Find where the given text appears and provide that cell's center as [X, Y] coordinate. 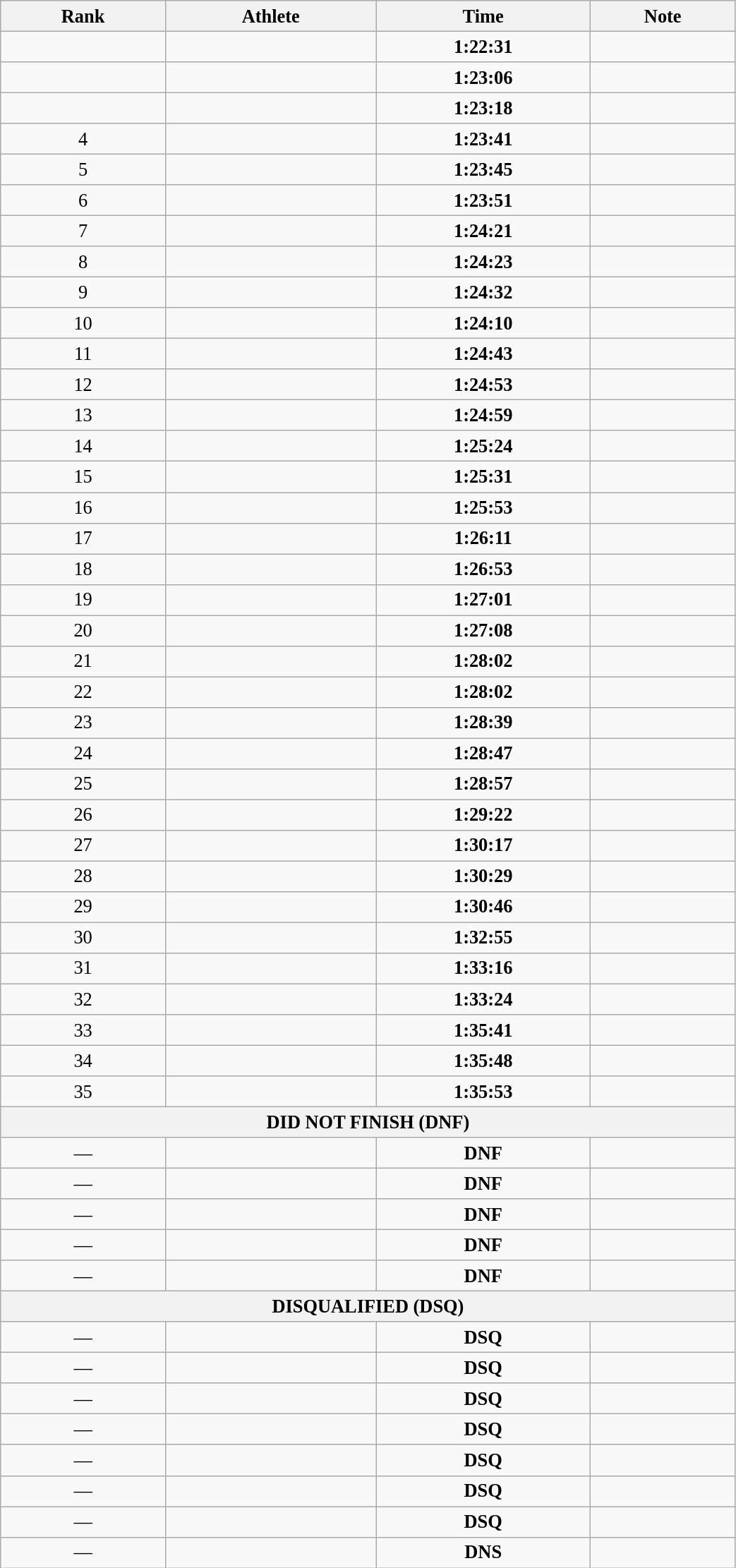
1:35:41 [483, 1030]
DISQUALIFIED (DSQ) [368, 1306]
34 [83, 1061]
Athlete [271, 16]
1:28:39 [483, 723]
1:24:10 [483, 323]
DNS [483, 1552]
18 [83, 569]
30 [83, 938]
20 [83, 630]
35 [83, 1091]
1:24:21 [483, 231]
1:24:59 [483, 415]
1:28:47 [483, 753]
1:27:01 [483, 600]
7 [83, 231]
8 [83, 262]
28 [83, 876]
1:35:53 [483, 1091]
13 [83, 415]
31 [83, 968]
26 [83, 815]
1:30:29 [483, 876]
1:27:08 [483, 630]
1:23:45 [483, 169]
10 [83, 323]
1:26:11 [483, 538]
9 [83, 292]
1:33:16 [483, 968]
Time [483, 16]
1:22:31 [483, 47]
32 [83, 999]
16 [83, 507]
1:23:41 [483, 139]
1:25:53 [483, 507]
DID NOT FINISH (DNF) [368, 1122]
1:30:17 [483, 845]
19 [83, 600]
25 [83, 784]
11 [83, 354]
23 [83, 723]
14 [83, 446]
33 [83, 1030]
1:30:46 [483, 907]
1:32:55 [483, 938]
1:23:18 [483, 108]
1:24:53 [483, 385]
Note [663, 16]
6 [83, 200]
1:23:06 [483, 77]
Rank [83, 16]
1:24:23 [483, 262]
1:23:51 [483, 200]
1:28:57 [483, 784]
1:25:31 [483, 477]
29 [83, 907]
1:29:22 [483, 815]
22 [83, 692]
4 [83, 139]
21 [83, 661]
1:33:24 [483, 999]
1:24:32 [483, 292]
12 [83, 385]
17 [83, 538]
24 [83, 753]
5 [83, 169]
1:26:53 [483, 569]
1:25:24 [483, 446]
27 [83, 845]
1:24:43 [483, 354]
1:35:48 [483, 1061]
15 [83, 477]
